Identify which cell holds the provided text, then report its [X, Y] central coordinate. 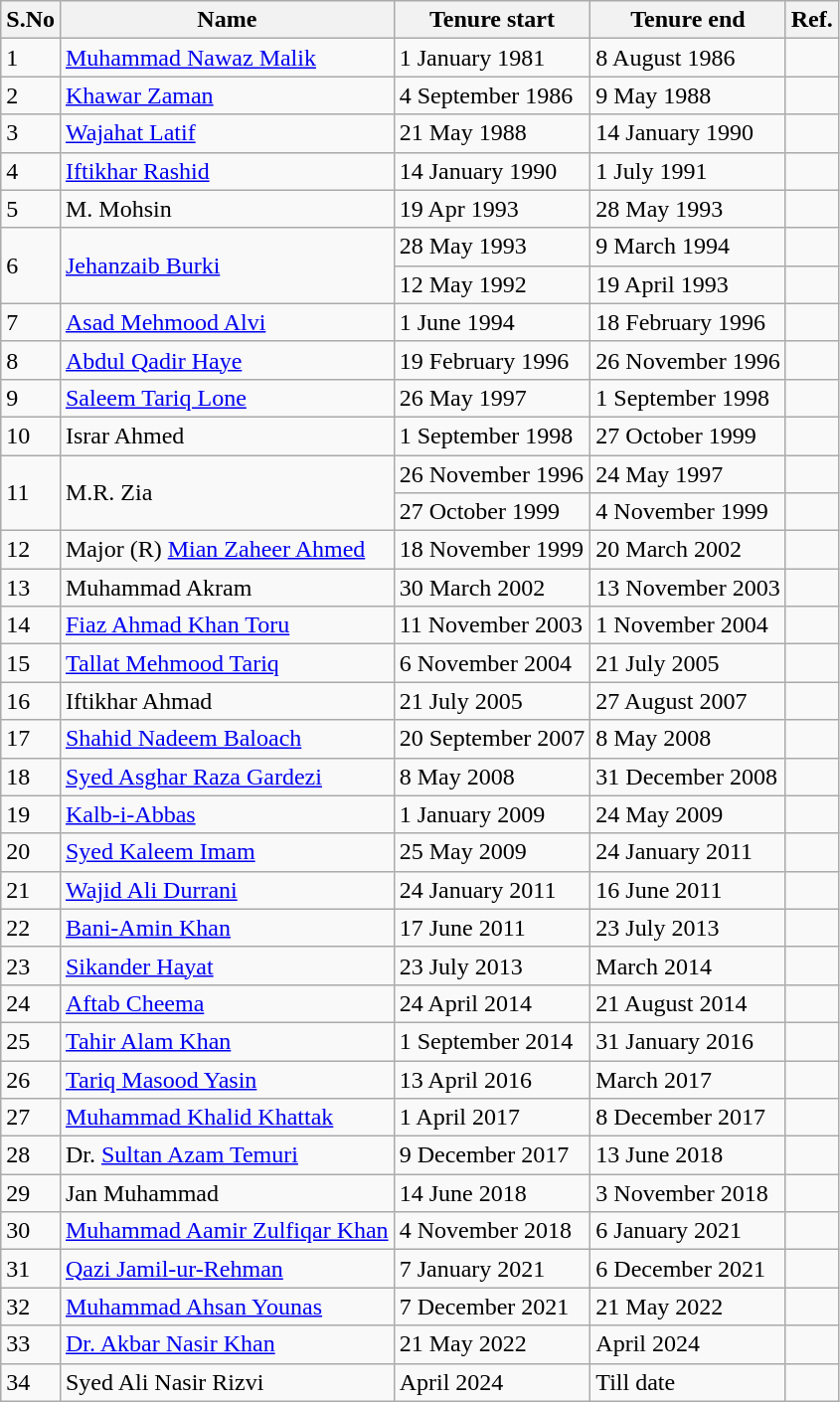
Abdul Qadir Haye [227, 360]
Muhammad Akram [227, 588]
M.R. Zia [227, 493]
3 [31, 133]
31 January 2016 [688, 1041]
6 November 2004 [492, 663]
17 [31, 739]
6 [31, 265]
10 [31, 436]
13 June 2018 [688, 1155]
25 [31, 1041]
8 August 1986 [688, 58]
9 May 1988 [688, 95]
Aftab Cheema [227, 1003]
20 [31, 852]
1 January 2009 [492, 814]
13 April 2016 [492, 1079]
Iftikhar Rashid [227, 171]
7 December 2021 [492, 1307]
13 [31, 588]
Name [227, 20]
2 [31, 95]
27 August 2007 [688, 701]
Syed Asghar Raza Gardezi [227, 777]
16 [31, 701]
16 June 2011 [688, 890]
1 June 1994 [492, 322]
8 December 2017 [688, 1118]
Major (R) Mian Zaheer Ahmed [227, 550]
Jan Muhammad [227, 1193]
Tenure end [688, 20]
30 [31, 1231]
14 [31, 625]
March 2014 [688, 965]
Muhammad Nawaz Malik [227, 58]
6 January 2021 [688, 1231]
20 March 2002 [688, 550]
31 December 2008 [688, 777]
Till date [688, 1382]
19 April 1993 [688, 284]
11 November 2003 [492, 625]
1 November 2004 [688, 625]
34 [31, 1382]
1 July 1991 [688, 171]
4 September 1986 [492, 95]
19 Apr 1993 [492, 209]
31 [31, 1269]
30 March 2002 [492, 588]
4 November 2018 [492, 1231]
14 June 2018 [492, 1193]
Israr Ahmed [227, 436]
8 [31, 360]
29 [31, 1193]
Sikander Hayat [227, 965]
Ref. [811, 20]
7 [31, 322]
24 May 1997 [688, 474]
Tallat Mehmood Tariq [227, 663]
24 [31, 1003]
Muhammad Aamir Zulfiqar Khan [227, 1231]
12 May 1992 [492, 284]
5 [31, 209]
Jehanzaib Burki [227, 265]
Iftikhar Ahmad [227, 701]
Fiaz Ahmad Khan Toru [227, 625]
11 [31, 493]
Qazi Jamil-ur-Rehman [227, 1269]
32 [31, 1307]
4 [31, 171]
Khawar Zaman [227, 95]
Tariq Masood Yasin [227, 1079]
18 February 1996 [688, 322]
S.No [31, 20]
9 December 2017 [492, 1155]
Kalb-i-Abbas [227, 814]
1 [31, 58]
3 November 2018 [688, 1193]
19 February 1996 [492, 360]
Tahir Alam Khan [227, 1041]
24 May 2009 [688, 814]
Muhammad Khalid Khattak [227, 1118]
Syed Ali Nasir Rizvi [227, 1382]
21 [31, 890]
26 [31, 1079]
21 May 1988 [492, 133]
Shahid Nadeem Baloach [227, 739]
28 [31, 1155]
9 [31, 398]
20 September 2007 [492, 739]
Tenure start [492, 20]
12 [31, 550]
15 [31, 663]
7 January 2021 [492, 1269]
22 [31, 928]
18 November 1999 [492, 550]
M. Mohsin [227, 209]
Dr. Sultan Azam Temuri [227, 1155]
9 March 1994 [688, 247]
19 [31, 814]
4 November 1999 [688, 512]
Muhammad Ahsan Younas [227, 1307]
24 April 2014 [492, 1003]
Bani-Amin Khan [227, 928]
27 [31, 1118]
Wajahat Latif [227, 133]
Saleem Tariq Lone [227, 398]
17 June 2011 [492, 928]
Wajid Ali Durrani [227, 890]
1 April 2017 [492, 1118]
13 November 2003 [688, 588]
1 September 2014 [492, 1041]
Asad Mehmood Alvi [227, 322]
6 December 2021 [688, 1269]
33 [31, 1344]
21 August 2014 [688, 1003]
25 May 2009 [492, 852]
26 May 1997 [492, 398]
18 [31, 777]
March 2017 [688, 1079]
1 January 1981 [492, 58]
23 [31, 965]
Dr. Akbar Nasir Khan [227, 1344]
Syed Kaleem Imam [227, 852]
